Return the [x, y] coordinate for the center point of the cell that contains the specified text.  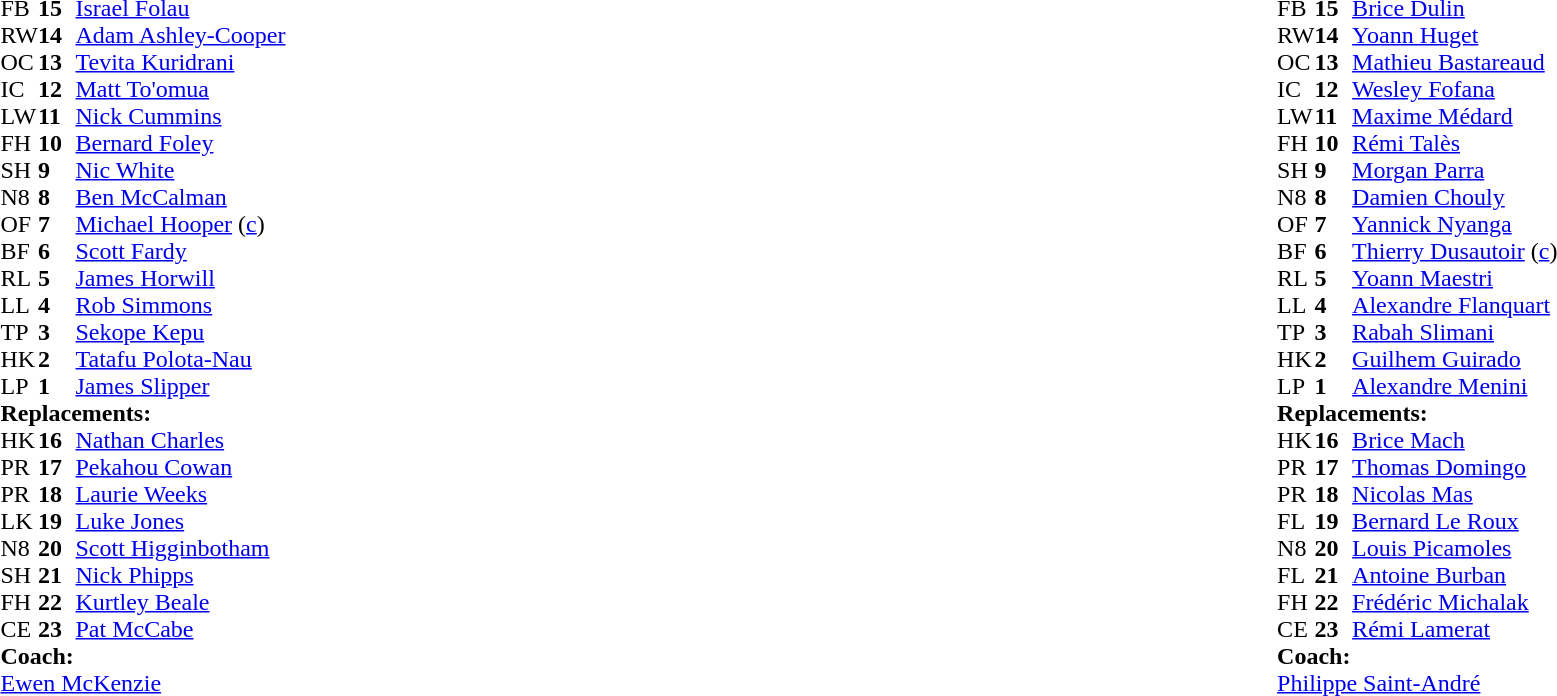
Morgan Parra [1454, 170]
Yannick Nyanga [1454, 224]
Alexandre Flanquart [1454, 306]
James Slipper [181, 386]
Rémi Lamerat [1454, 630]
Adam Ashley-Cooper [181, 36]
Rob Simmons [181, 306]
Tevita Kuridrani [181, 62]
James Horwill [181, 278]
Ben McCalman [181, 198]
Maxime Médard [1454, 116]
Frédéric Michalak [1454, 602]
Matt To'omua [181, 90]
Luke Jones [181, 522]
Thierry Dusautoir (c) [1454, 252]
Damien Chouly [1454, 198]
Sekope Kepu [181, 332]
Bernard Foley [181, 144]
Michael Hooper (c) [181, 224]
LK [19, 522]
Nic White [181, 170]
Pat McCabe [181, 630]
Yoann Maestri [1454, 278]
Nathan Charles [181, 440]
Wesley Fofana [1454, 90]
Mathieu Bastareaud [1454, 62]
Alexandre Menini [1454, 386]
Brice Mach [1454, 440]
Pekahou Cowan [181, 468]
Scott Fardy [181, 252]
Rémi Talès [1454, 144]
Rabah Slimani [1454, 332]
Tatafu Polota-Nau [181, 360]
Guilhem Guirado [1454, 360]
Laurie Weeks [181, 494]
Yoann Huget [1454, 36]
Thomas Domingo [1454, 468]
Kurtley Beale [181, 602]
Nick Phipps [181, 576]
Nick Cummins [181, 116]
Nicolas Mas [1454, 494]
Scott Higginbotham [181, 548]
Louis Picamoles [1454, 548]
Bernard Le Roux [1454, 522]
Antoine Burban [1454, 576]
